Find where the given text appears and provide that cell's center as [x, y] coordinate. 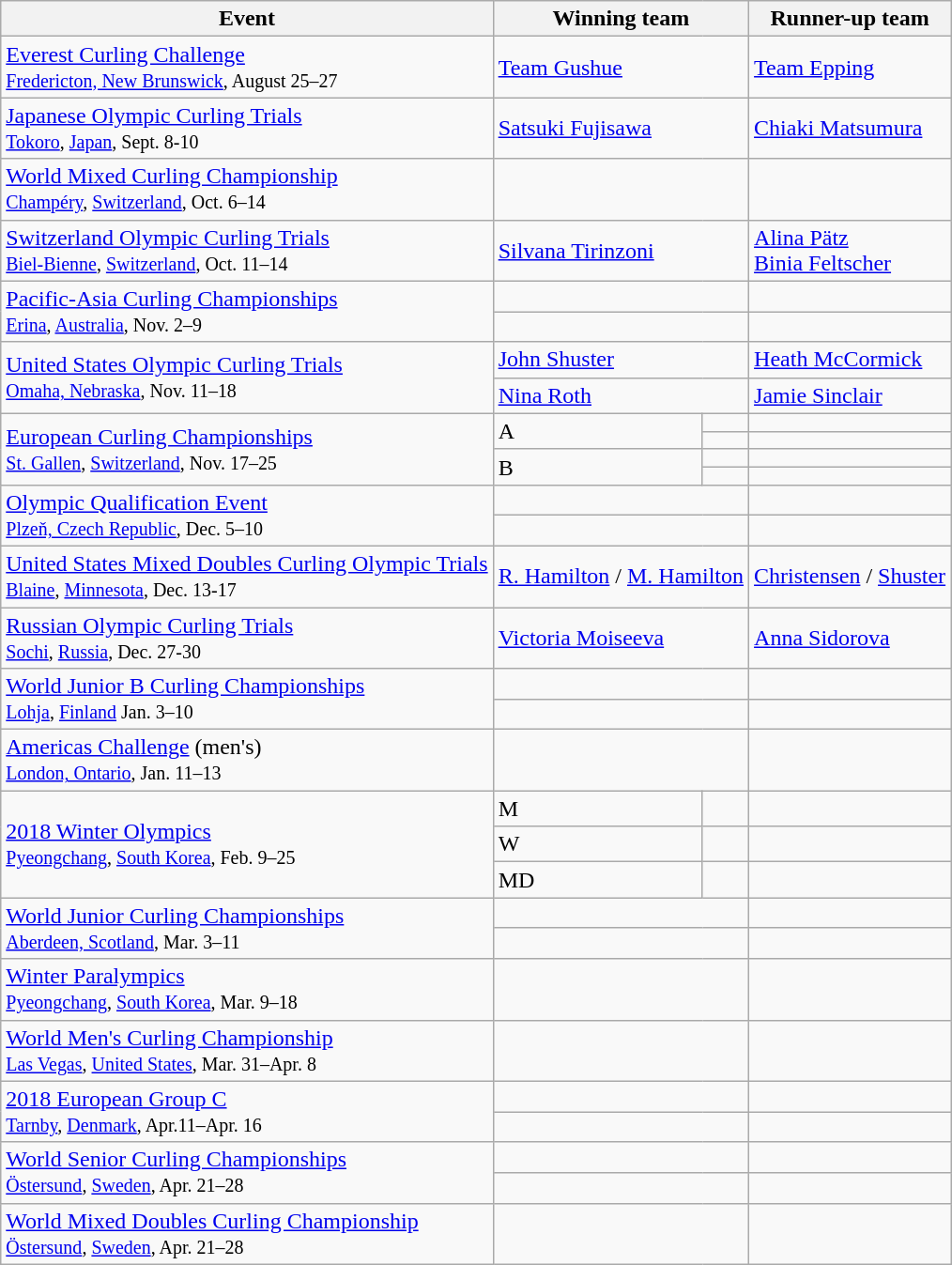
Event [247, 19]
Chiaki Matsumura [851, 128]
European Curling Championships St. Gallen, Switzerland, Nov. 17–25 [247, 449]
United States Olympic Curling Trials Omaha, Nebraska, Nov. 11–18 [247, 378]
World Junior B Curling Championships Lohja, Finland Jan. 3–10 [247, 699]
World Mixed Doubles Curling Championship Östersund, Sweden, Apr. 21–28 [247, 1234]
Japanese Olympic Curling Trials Tokoro, Japan, Sept. 8-10 [247, 128]
Jamie Sinclair [851, 395]
R. Hamilton / M. Hamilton [621, 577]
B [597, 467]
World Men's Curling Championship Las Vegas, United States, Mar. 31–Apr. 8 [247, 1050]
Heath McCormick [851, 360]
Silvana Tirinzoni [621, 250]
M [597, 809]
Runner-up team [851, 19]
Christensen / Shuster [851, 577]
Olympic Qualification Event Plzeň, Czech Republic, Dec. 5–10 [247, 515]
Satsuki Fujisawa [621, 128]
World Junior Curling Championships Aberdeen, Scotland, Mar. 3–11 [247, 928]
United States Mixed Doubles Curling Olympic Trials Blaine, Minnesota, Dec. 13-17 [247, 577]
World Senior Curling Championships Östersund, Sweden, Apr. 21–28 [247, 1172]
MD [597, 880]
Team Epping [851, 68]
Alina Pätz Binia Feltscher [851, 250]
Everest Curling Challenge Fredericton, New Brunswick, August 25–27 [247, 68]
2018 European Group C Tarnby, Denmark, Apr.11–Apr. 16 [247, 1112]
Switzerland Olympic Curling Trials Biel-Bienne, Switzerland, Oct. 11–14 [247, 250]
W [597, 844]
A [597, 431]
Victoria Moiseeva [621, 637]
Americas Challenge (men's) London, Ontario, Jan. 11–13 [247, 761]
Russian Olympic Curling TrialsSochi, Russia, Dec. 27-30 [247, 637]
Anna Sidorova [851, 637]
Winning team [621, 19]
Nina Roth [621, 395]
Team Gushue [621, 68]
World Mixed Curling Championship Champéry, Switzerland, Oct. 6–14 [247, 190]
John Shuster [621, 360]
2018 Winter Olympics Pyeongchang, South Korea, Feb. 9–25 [247, 844]
Pacific-Asia Curling Championships Erina, Australia, Nov. 2–9 [247, 312]
Winter Paralympics Pyeongchang, South Korea, Mar. 9–18 [247, 990]
